Locate the cell with the specified text and output its (x, y) center coordinate. 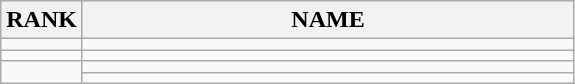
RANK (42, 20)
NAME (328, 20)
